Find where the given text appears and provide that cell's center as (x, y) coordinate. 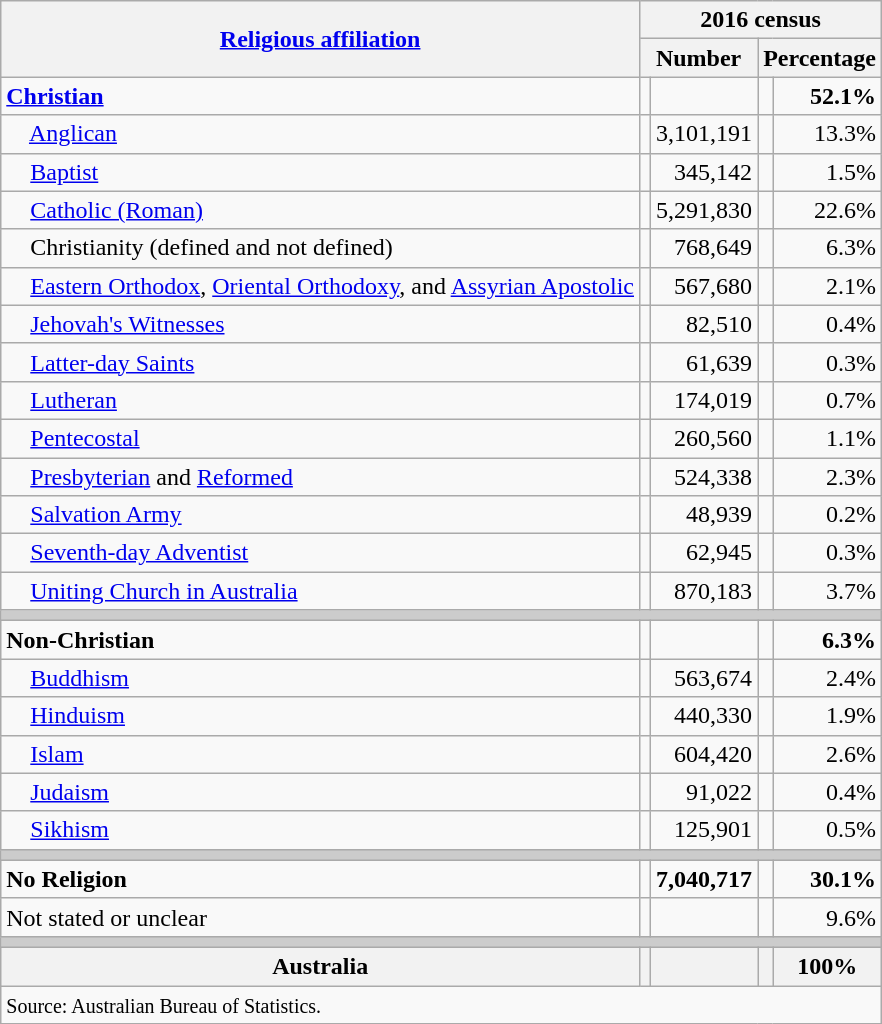
Catholic (Roman) (320, 210)
125,901 (704, 830)
Anglican (320, 134)
1.1% (827, 438)
0.2% (827, 515)
62,945 (704, 553)
2.3% (827, 477)
Christianity (defined and not defined) (320, 248)
2016 census (761, 20)
260,560 (704, 438)
61,639 (704, 362)
No Religion (320, 879)
3.7% (827, 591)
440,330 (704, 716)
Salvation Army (320, 515)
Islam (320, 754)
345,142 (704, 172)
52.1% (827, 96)
9.6% (827, 917)
30.1% (827, 879)
Judaism (320, 792)
604,420 (704, 754)
768,649 (704, 248)
174,019 (704, 400)
Percentage (820, 58)
100% (827, 966)
82,510 (704, 324)
524,338 (704, 477)
Uniting Church in Australia (320, 591)
Buddhism (320, 678)
1.5% (827, 172)
2.4% (827, 678)
Latter-day Saints (320, 362)
Christian (320, 96)
Seventh-day Adventist (320, 553)
567,680 (704, 286)
2.1% (827, 286)
Not stated or unclear (320, 917)
22.6% (827, 210)
870,183 (704, 591)
Religious affiliation (320, 39)
Jehovah's Witnesses (320, 324)
3,101,191 (704, 134)
2.6% (827, 754)
Eastern Orthodox, Oriental Orthodoxy, and Assyrian Apostolic (320, 286)
48,939 (704, 515)
563,674 (704, 678)
Number (699, 58)
Pentecostal (320, 438)
0.7% (827, 400)
Lutheran (320, 400)
1.9% (827, 716)
Hinduism (320, 716)
91,022 (704, 792)
Non-Christian (320, 640)
Baptist (320, 172)
Australia (320, 966)
Presbyterian and Reformed (320, 477)
7,040,717 (704, 879)
Source: Australian Bureau of Statistics. (442, 1005)
0.5% (827, 830)
13.3% (827, 134)
Sikhism (320, 830)
5,291,830 (704, 210)
